Search for the cell housing the specified text and yield its [x, y] center coordinate. 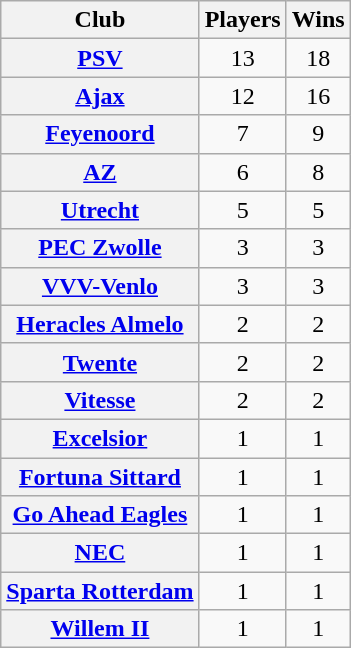
Utrecht [100, 210]
Feyenoord [100, 134]
16 [318, 96]
9 [318, 134]
13 [242, 58]
6 [242, 172]
Fortuna Sittard [100, 477]
12 [242, 96]
Players [242, 20]
18 [318, 58]
Club [100, 20]
Willem II [100, 629]
Wins [318, 20]
Twente [100, 362]
PSV [100, 58]
8 [318, 172]
Heracles Almelo [100, 324]
PEC Zwolle [100, 248]
VVV-Venlo [100, 286]
Sparta Rotterdam [100, 591]
Vitesse [100, 400]
Go Ahead Eagles [100, 515]
7 [242, 134]
NEC [100, 553]
Ajax [100, 96]
Excelsior [100, 438]
AZ [100, 172]
